For the text-containing cell, return its midpoint in (X, Y) coordinate format. 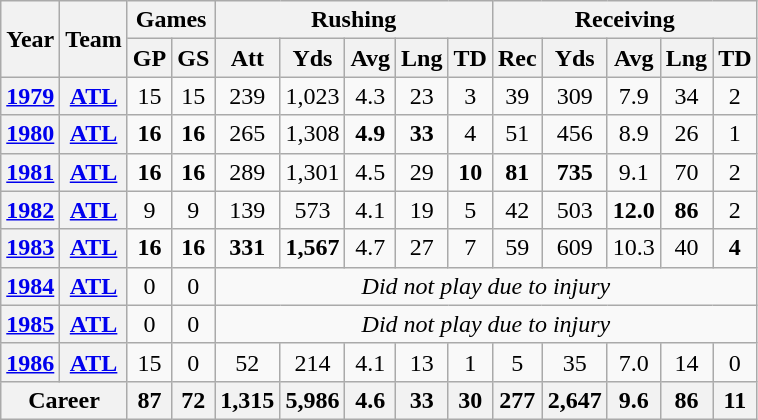
40 (686, 248)
10 (470, 172)
19 (422, 210)
503 (574, 210)
7.9 (634, 96)
14 (686, 362)
265 (248, 134)
573 (312, 210)
5,986 (312, 400)
81 (517, 172)
139 (248, 210)
4.9 (370, 134)
1980 (30, 134)
GP (149, 58)
10.3 (634, 248)
26 (686, 134)
Rec (517, 58)
27 (422, 248)
456 (574, 134)
9.1 (634, 172)
51 (517, 134)
1985 (30, 324)
1,308 (312, 134)
Att (248, 58)
9.6 (634, 400)
1,023 (312, 96)
7 (470, 248)
Rushing (354, 20)
289 (248, 172)
Receiving (624, 20)
39 (517, 96)
GS (194, 58)
4.3 (370, 96)
609 (574, 248)
1,567 (312, 248)
239 (248, 96)
309 (574, 96)
1983 (30, 248)
214 (312, 362)
1982 (30, 210)
331 (248, 248)
52 (248, 362)
277 (517, 400)
1,301 (312, 172)
Games (170, 20)
3 (470, 96)
72 (194, 400)
12.0 (634, 210)
1981 (30, 172)
29 (422, 172)
34 (686, 96)
4.7 (370, 248)
8.9 (634, 134)
2,647 (574, 400)
59 (517, 248)
13 (422, 362)
1984 (30, 286)
35 (574, 362)
735 (574, 172)
70 (686, 172)
4.6 (370, 400)
Team (94, 39)
87 (149, 400)
1986 (30, 362)
42 (517, 210)
4.5 (370, 172)
30 (470, 400)
1,315 (248, 400)
23 (422, 96)
7.0 (634, 362)
1979 (30, 96)
11 (735, 400)
Career (64, 400)
Year (30, 39)
